Determine the (x, y) coordinate at the center of the cell enclosing the given text.  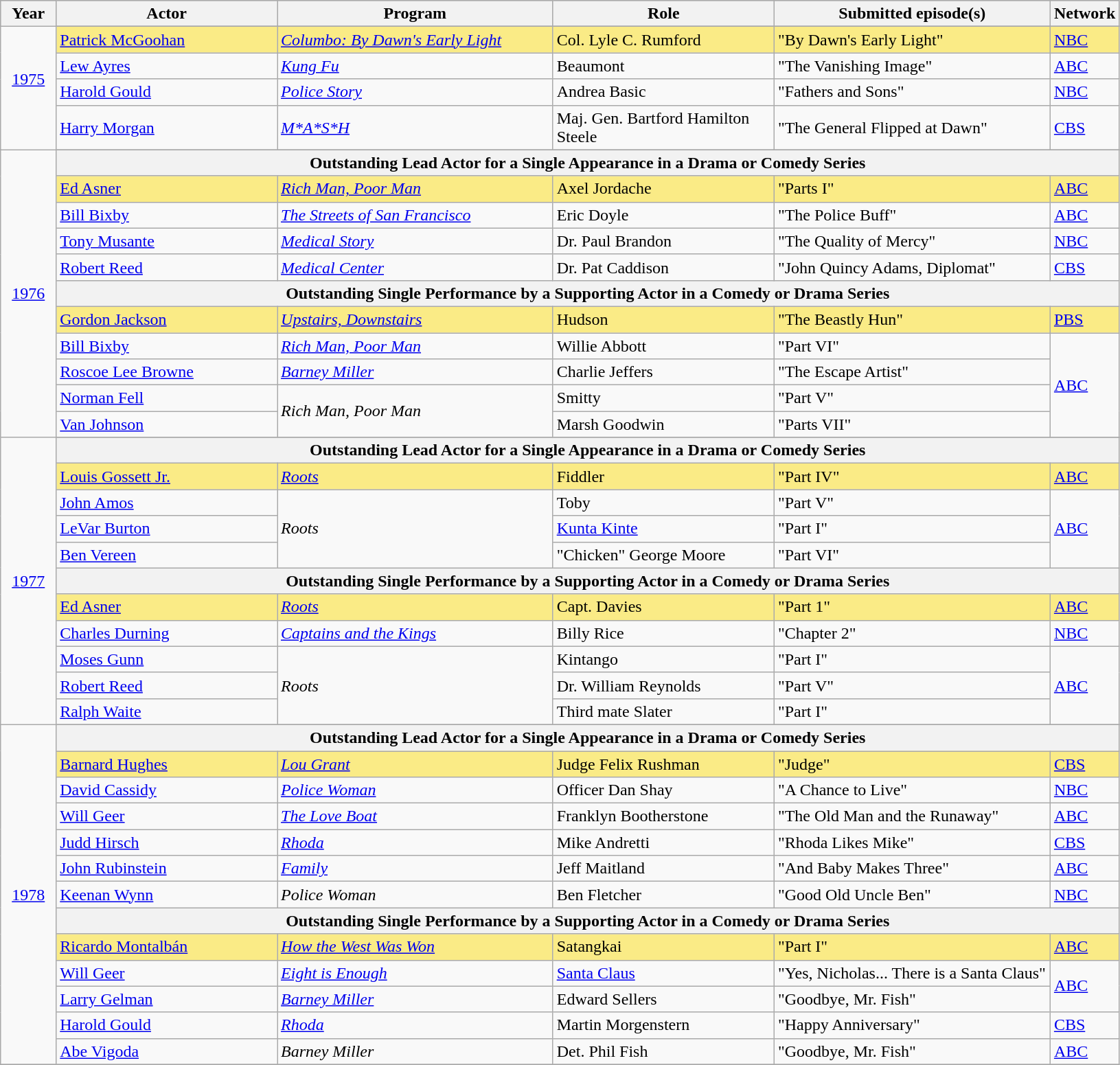
Norman Fell (167, 398)
Van Johnson (167, 424)
Beaumont (663, 66)
"The Escape Artist" (912, 372)
Patrick McGoohan (167, 40)
Program (415, 14)
Upstairs, Downstairs (415, 319)
Abe Vigoda (167, 1051)
"John Quincy Adams, Diplomat" (912, 267)
Fiddler (663, 477)
"By Dawn's Early Light" (912, 40)
Col. Lyle C. Rumford (663, 40)
Network (1084, 14)
Lew Ayres (167, 66)
Judd Hirsch (167, 843)
"The Beastly Hun" (912, 319)
"Happy Anniversary" (912, 1025)
Satangkai (663, 947)
PBS (1084, 319)
"And Baby Makes Three" (912, 869)
Gordon Jackson (167, 319)
"Parts I" (912, 189)
Mike Andretti (663, 843)
Eight is Enough (415, 973)
"The Vanishing Image" (912, 66)
The Love Boat (415, 816)
Ben Vereen (167, 555)
Charles Durning (167, 633)
Marsh Goodwin (663, 424)
Columbo: By Dawn's Early Light (415, 40)
David Cassidy (167, 790)
Harry Morgan (167, 128)
Kintango (663, 659)
"Judge" (912, 764)
How the West Was Won (415, 947)
Judge Felix Rushman (663, 764)
"The General Flipped at Dawn" (912, 128)
Police Story (415, 92)
Submitted episode(s) (912, 14)
"The Old Man and the Runaway" (912, 816)
M*A*S*H (415, 128)
Family (415, 869)
"Parts VII" (912, 424)
John Rubinstein (167, 869)
John Amos (167, 503)
Ben Fletcher (663, 895)
Capt. Davies (663, 607)
Dr. Paul Brandon (663, 241)
"Fathers and Sons" (912, 92)
"Chicken" George Moore (663, 555)
Edward Sellers (663, 999)
Dr. William Reynolds (663, 685)
Lou Grant (415, 764)
Charlie Jeffers (663, 372)
Dr. Pat Caddison (663, 267)
"The Police Buff" (912, 215)
Maj. Gen. Bartford Hamilton Steele (663, 128)
Kung Fu (415, 66)
Ricardo Montalbán (167, 947)
Andrea Basic (663, 92)
Medical Center (415, 267)
Ralph Waite (167, 711)
Smitty (663, 398)
"Chapter 2" (912, 633)
Willie Abbott (663, 345)
"Yes, Nicholas... There is a Santa Claus" (912, 973)
"Rhoda Likes Mike" (912, 843)
Eric Doyle (663, 215)
Louis Gossett Jr. (167, 477)
"Part 1" (912, 607)
Medical Story (415, 241)
Hudson (663, 319)
"Part IV" (912, 477)
Role (663, 14)
Actor (167, 14)
Billy Rice (663, 633)
Det. Phil Fish (663, 1051)
Kunta Kinte (663, 529)
Keenan Wynn (167, 895)
Axel Jordache (663, 189)
Roscoe Lee Browne (167, 372)
1976 (29, 294)
Year (29, 14)
"The Quality of Mercy" (912, 241)
Franklyn Bootherstone (663, 816)
1975 (29, 88)
"Good Old Uncle Ben" (912, 895)
Larry Gelman (167, 999)
Santa Claus (663, 973)
LeVar Burton (167, 529)
Captains and the Kings (415, 633)
Toby (663, 503)
Officer Dan Shay (663, 790)
"A Chance to Live" (912, 790)
Moses Gunn (167, 659)
Tony Musante (167, 241)
Third mate Slater (663, 711)
Martin Morgenstern (663, 1025)
The Streets of San Francisco (415, 215)
1978 (29, 894)
Barnard Hughes (167, 764)
Jeff Maitland (663, 869)
1977 (29, 581)
